Detect which cell encompasses the target text, then output its [x, y] center coordinate. 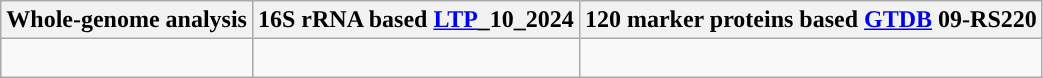
120 marker proteins based GTDB 09-RS220 [810, 20]
16S rRNA based LTP_10_2024 [416, 20]
Whole-genome analysis [127, 20]
